Determine the [X, Y] coordinate at the center of the cell enclosing the given text.  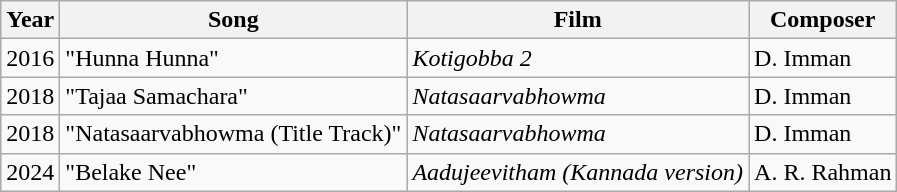
2024 [30, 172]
Kotigobba 2 [578, 58]
Aadujeevitham (Kannada version) [578, 172]
"Belake Nee" [234, 172]
"Natasaarvabhowma (Title Track)" [234, 134]
A. R. Rahman [823, 172]
"Hunna Hunna" [234, 58]
"Tajaa Samachara" [234, 96]
Year [30, 20]
Song [234, 20]
2016 [30, 58]
Film [578, 20]
Composer [823, 20]
